From the cell containing the given text, extract its center point as [x, y] coordinate. 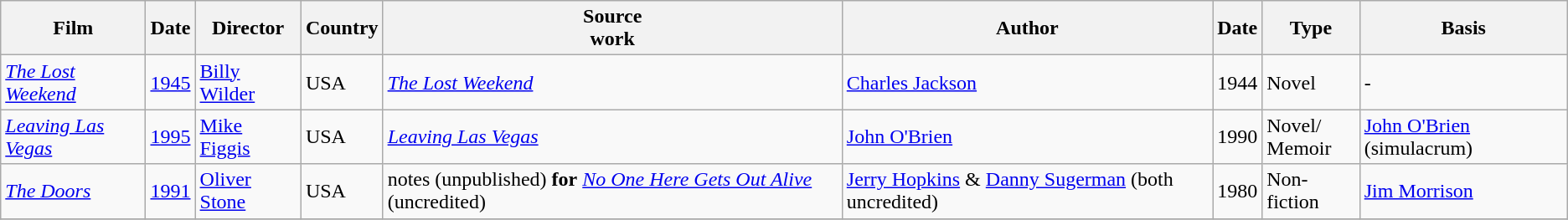
Author [1027, 28]
John O'Brien [1027, 137]
John O'Brien (simulacrum) [1463, 137]
Director [248, 28]
1945 [171, 82]
- [1463, 82]
Oliver Stone [248, 191]
The Doors [74, 191]
Sourcework [612, 28]
Novel/Memoir [1312, 137]
Novel [1312, 82]
1990 [1238, 137]
Basis [1463, 28]
1944 [1238, 82]
Billy Wilder [248, 82]
Jim Morrison [1463, 191]
1995 [171, 137]
1980 [1238, 191]
Type [1312, 28]
Charles Jackson [1027, 82]
Film [74, 28]
Jerry Hopkins & Danny Sugerman (both uncredited) [1027, 191]
1991 [171, 191]
notes (unpublished) for No One Here Gets Out Alive (uncredited) [612, 191]
Country [342, 28]
Mike Figgis [248, 137]
Non-fiction [1312, 191]
